Extract the (x, y) coordinate from the center of the cell holding the provided text.  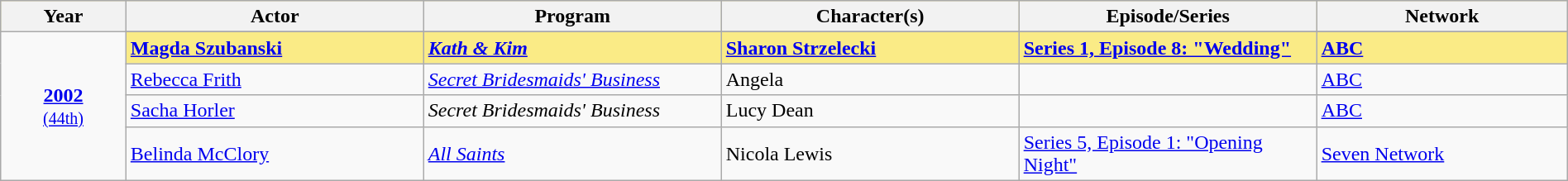
Series 1, Episode 8: "Wedding" (1168, 48)
Actor (275, 17)
Belinda McClory (275, 154)
Kath & Kim (572, 48)
Seven Network (1442, 154)
Sharon Strzelecki (870, 48)
Magda Szubanski (275, 48)
All Saints (572, 154)
Program (572, 17)
Rebecca Frith (275, 79)
2002(44th) (64, 106)
Nicola Lewis (870, 154)
Sacha Horler (275, 111)
Lucy Dean (870, 111)
Angela (870, 79)
Network (1442, 17)
Character(s) (870, 17)
Episode/Series (1168, 17)
Year (64, 17)
Series 5, Episode 1: "Opening Night" (1168, 154)
